Return the (x, y) coordinate for the center point of the cell that contains the specified text.  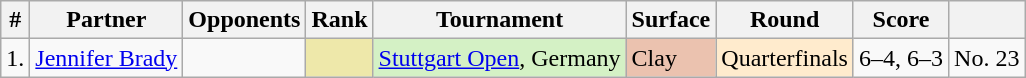
Rank (340, 20)
Jennifer Brady (106, 58)
Quarterfinals (785, 58)
Opponents (244, 20)
Round (785, 20)
Stuttgart Open, Germany (500, 58)
Surface (671, 20)
Clay (671, 58)
Tournament (500, 20)
Score (900, 20)
Partner (106, 20)
6–4, 6–3 (900, 58)
# (16, 20)
No. 23 (987, 58)
1. (16, 58)
